Return [x, y] of the center of cell containing provided text 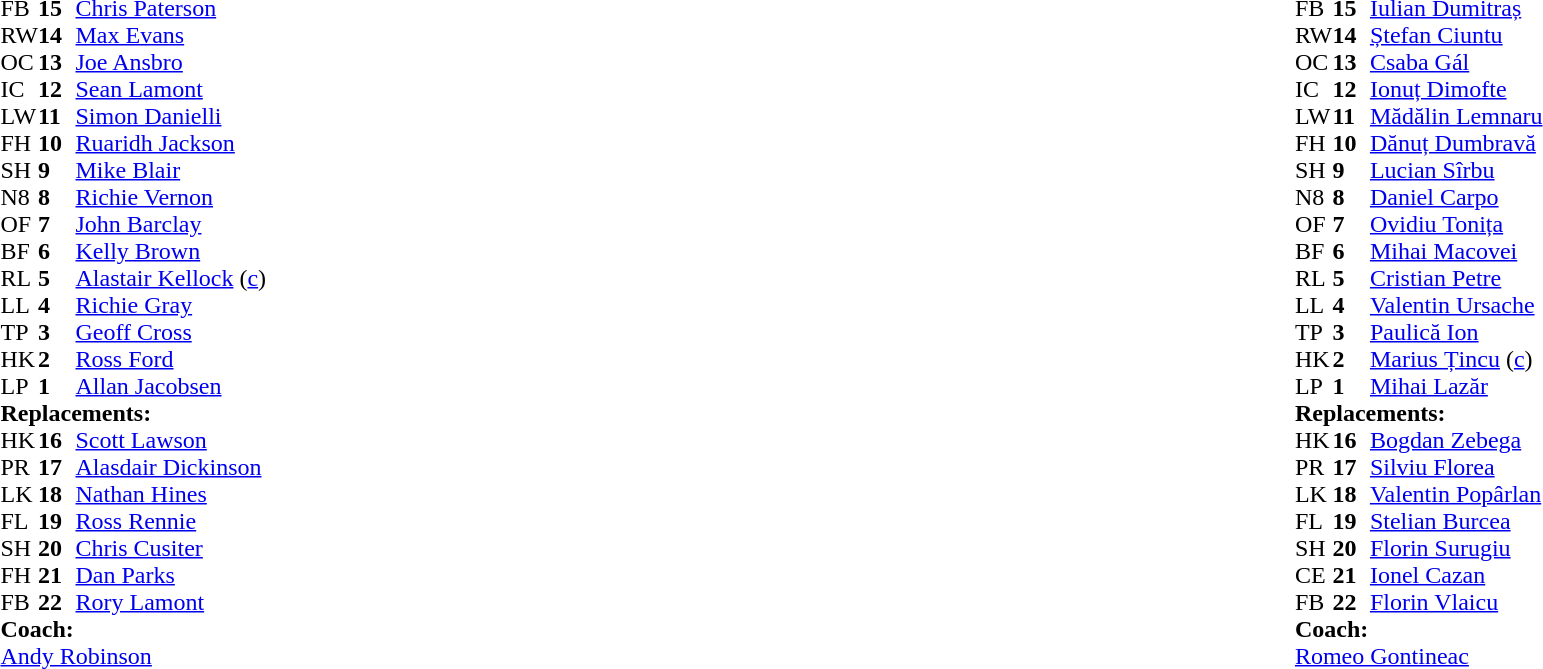
Florin Vlaicu [1456, 602]
Sean Lamont [172, 90]
Mike Blair [172, 170]
Marius Țincu (c) [1456, 360]
Stelian Burcea [1456, 522]
Bogdan Zebega [1456, 440]
Daniel Carpo [1456, 198]
Csaba Gál [1456, 62]
Simon Danielli [172, 116]
Silviu Florea [1456, 468]
CE [1314, 576]
Joe Ansbro [172, 62]
Ionel Cazan [1456, 576]
Ruaridh Jackson [172, 144]
Valentin Ursache [1456, 306]
Allan Jacobsen [172, 386]
Scott Lawson [172, 440]
Mădălin Lemnaru [1456, 116]
Florin Surugiu [1456, 548]
Andy Robinson [133, 656]
Nathan Hines [172, 494]
Alastair Kellock (c) [172, 278]
Valentin Popârlan [1456, 494]
Geoff Cross [172, 332]
Dan Parks [172, 576]
Ross Ford [172, 360]
Mihai Lazăr [1456, 386]
Ștefan Ciuntu [1456, 36]
Kelly Brown [172, 252]
Rory Lamont [172, 602]
Romeo Gontineac [1419, 656]
Chris Cusiter [172, 548]
Cristian Petre [1456, 278]
Dănuț Dumbravă [1456, 144]
Alasdair Dickinson [172, 468]
Ross Rennie [172, 522]
Richie Vernon [172, 198]
Paulică Ion [1456, 332]
John Barclay [172, 224]
Lucian Sîrbu [1456, 170]
Ovidiu Tonița [1456, 224]
Mihai Macovei [1456, 252]
Richie Gray [172, 306]
Max Evans [172, 36]
Ionuț Dimofte [1456, 90]
